For the text-containing cell, return its midpoint in [x, y] coordinate format. 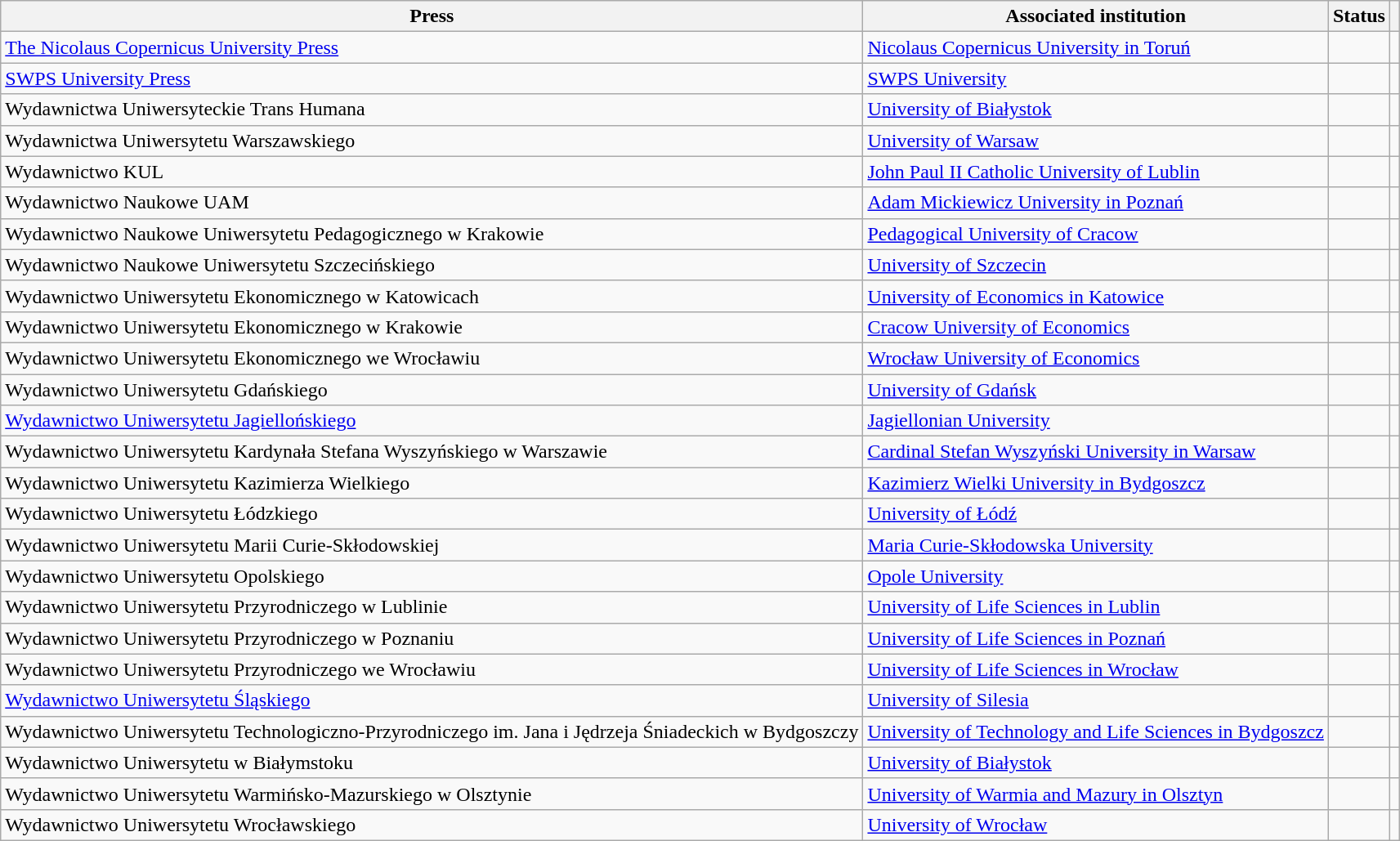
Wrocław University of Economics [1095, 358]
Associated institution [1095, 16]
Wydawnictwa Uniwersytetu Warszawskiego [432, 141]
University of Life Sciences in Wrocław [1095, 669]
Wydawnictwo Uniwersytetu Gdańskiego [432, 390]
Wydawnictwo Uniwersytetu Wrocławskiego [432, 825]
Cracow University of Economics [1095, 327]
Wydawnictwo Uniwersytetu Ekonomicznego we Wrocławiu [432, 358]
Wydawnictwo Uniwersytetu Przyrodniczego w Poznaniu [432, 638]
University of Economics in Katowice [1095, 296]
The Nicolaus Copernicus University Press [432, 47]
Wydawnictwo Uniwersytetu Łódzkiego [432, 514]
University of Life Sciences in Poznań [1095, 638]
Wydawnictwo Uniwersytetu Technologiczno-Przyrodniczego im. Jana i Jędrzeja Śniadeckich w Bydgoszczy [432, 731]
Adam Mickiewicz University in Poznań [1095, 203]
Opole University [1095, 576]
Wydawnictwo Uniwersytetu Warmińsko-Mazurskiego w Olsztynie [432, 794]
Wydawnictwo Uniwersytetu Kardynała Stefana Wyszyńskiego w Warszawie [432, 452]
Wydawnictwo Uniwersytetu Śląskiego [432, 700]
University of Technology and Life Sciences in Bydgoszcz [1095, 731]
Maria Curie-Skłodowska University [1095, 545]
Wydawnictwo KUL [432, 172]
Kazimierz Wielki University in Bydgoszcz [1095, 483]
Wydawnictwo Uniwersytetu Opolskiego [432, 576]
Wydawnictwa Uniwersyteckie Trans Humana [432, 110]
Wydawnictwo Uniwersytetu Ekonomicznego w Katowicach [432, 296]
SWPS University Press [432, 78]
University of Warsaw [1095, 141]
Wydawnictwo Uniwersytetu Przyrodniczego we Wrocławiu [432, 669]
University of Silesia [1095, 700]
Wydawnictwo Naukowe Uniwersytetu Pedagogicznego w Krakowie [432, 234]
Pedagogical University of Cracow [1095, 234]
Wydawnictwo Uniwersytetu Jagiellońskiego [432, 421]
University of Szczecin [1095, 265]
University of Łódź [1095, 514]
University of Gdańsk [1095, 390]
Wydawnictwo Uniwersytetu Przyrodniczego w Lublinie [432, 607]
University of Warmia and Mazury in Olsztyn [1095, 794]
SWPS University [1095, 78]
John Paul II Catholic University of Lublin [1095, 172]
Wydawnictwo Uniwersytetu w Białymstoku [432, 763]
University of Life Sciences in Lublin [1095, 607]
Status [1358, 16]
Wydawnictwo Uniwersytetu Marii Curie-Skłodowskiej [432, 545]
Nicolaus Copernicus University in Toruń [1095, 47]
Jagiellonian University [1095, 421]
Wydawnictwo Naukowe UAM [432, 203]
Press [432, 16]
Wydawnictwo Naukowe Uniwersytetu Szczecińskiego [432, 265]
Wydawnictwo Uniwersytetu Kazimierza Wielkiego [432, 483]
University of Wrocław [1095, 825]
Cardinal Stefan Wyszyński University in Warsaw [1095, 452]
Wydawnictwo Uniwersytetu Ekonomicznego w Krakowie [432, 327]
